Output the (x, y) coordinate of the center of the cell containing the given text.  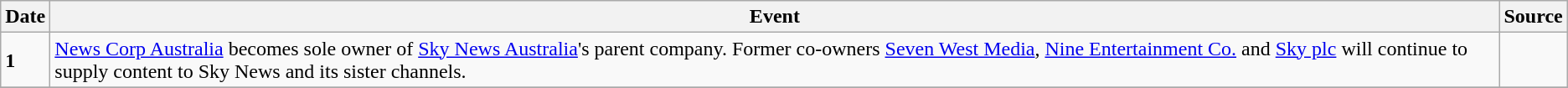
Event (775, 17)
Source (1533, 17)
1 (25, 60)
Date (25, 17)
